Detect which cell encompasses the target text, then output its (x, y) center coordinate. 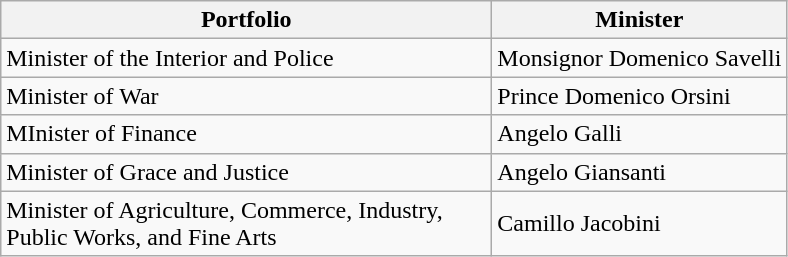
Angelo Galli (640, 134)
Portfolio (246, 20)
Minister of Agriculture, Commerce, Industry, Public Works, and Fine Arts (246, 224)
Prince Domenico Orsini (640, 96)
Minister of War (246, 96)
Angelo Giansanti (640, 172)
Minister of Grace and Justice (246, 172)
Minister (640, 20)
MInister of Finance (246, 134)
Camillo Jacobini (640, 224)
Minister of the Interior and Police (246, 58)
Monsignor Domenico Savelli (640, 58)
